Return the (x, y) coordinate for the center point of the cell that contains the specified text.  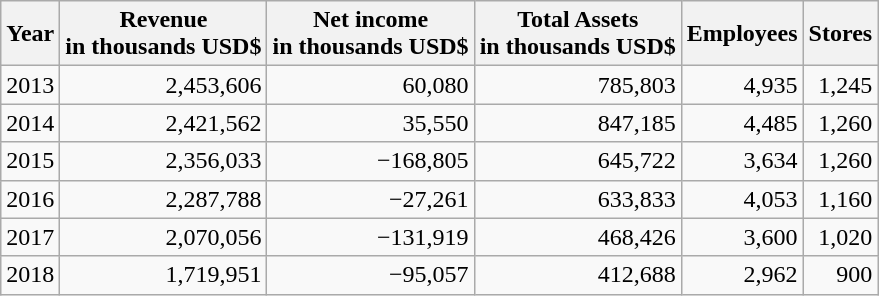
2,453,606 (164, 85)
2018 (30, 275)
Year (30, 34)
−131,919 (370, 237)
4,053 (742, 199)
2,356,033 (164, 161)
−27,261 (370, 199)
−95,057 (370, 275)
4,935 (742, 85)
2017 (30, 237)
35,550 (370, 123)
645,722 (578, 161)
1,245 (840, 85)
−168,805 (370, 161)
Total Assetsin thousands USD$ (578, 34)
3,634 (742, 161)
3,600 (742, 237)
1,160 (840, 199)
1,020 (840, 237)
412,688 (578, 275)
1,719,951 (164, 275)
2,421,562 (164, 123)
2,070,056 (164, 237)
2013 (30, 85)
4,485 (742, 123)
633,833 (578, 199)
2014 (30, 123)
847,185 (578, 123)
Revenuein thousands USD$ (164, 34)
468,426 (578, 237)
2,962 (742, 275)
785,803 (578, 85)
Stores (840, 34)
Employees (742, 34)
2015 (30, 161)
Net incomein thousands USD$ (370, 34)
2,287,788 (164, 199)
900 (840, 275)
2016 (30, 199)
60,080 (370, 85)
